Capture the cell that displays the provided text and extract its [X, Y] central coordinate. 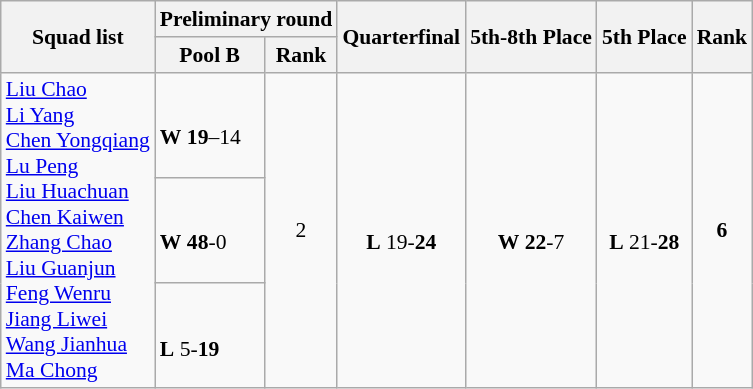
Squad list [78, 36]
5th-8th Place [531, 36]
W 22-7 [531, 230]
Quarterfinal [401, 36]
6 [722, 230]
L 5-19 [210, 336]
W 19–14 [210, 124]
2 [302, 230]
5th Place [644, 36]
Preliminary round [246, 19]
Pool B [210, 55]
W 48-0 [210, 230]
L 21-28 [644, 230]
L 19-24 [401, 230]
Liu ChaoLi YangChen YongqiangLu PengLiu HuachuanChen KaiwenZhang ChaoLiu GuanjunFeng WenruJiang LiweiWang JianhuaMa Chong [78, 230]
